Scan for the cell matching the given text and deliver its [x, y] coordinate at center. 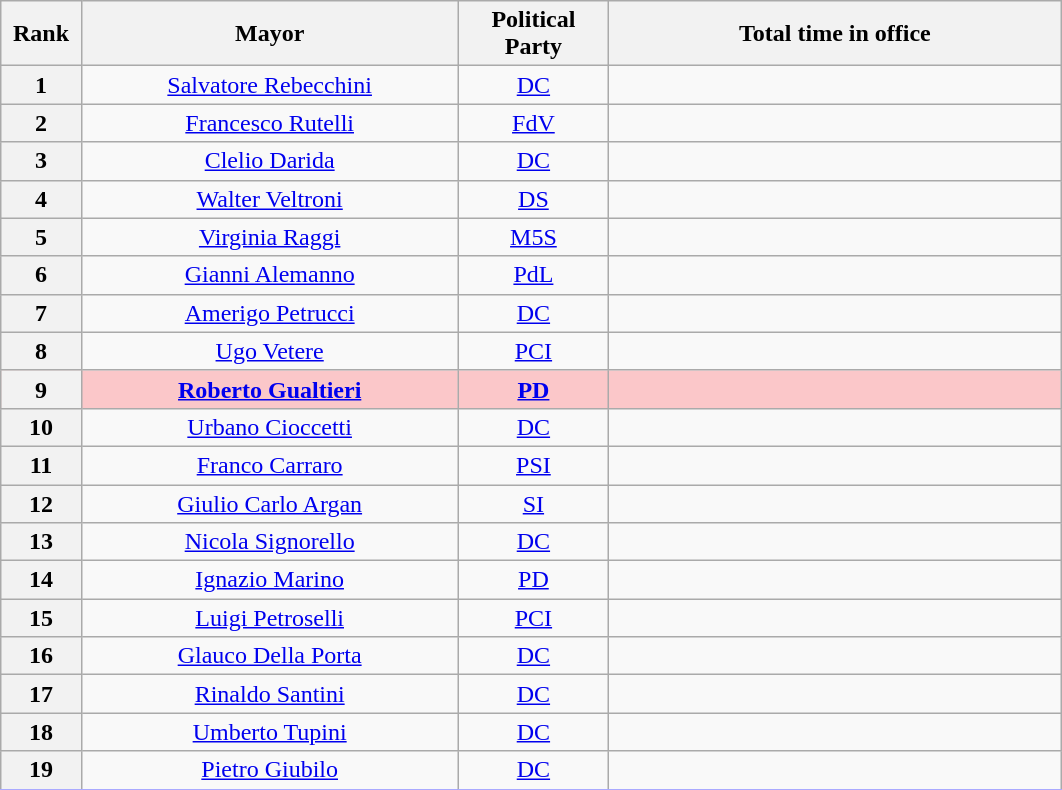
10 [42, 427]
1 [42, 85]
Francesco Rutelli [270, 123]
12 [42, 503]
2 [42, 123]
Clelio Darida [270, 161]
19 [42, 770]
5 [42, 237]
Giulio Carlo Argan [270, 503]
Roberto Gualtieri [270, 389]
7 [42, 313]
Ugo Vetere [270, 351]
Pietro Giubilo [270, 770]
Urbano Cioccetti [270, 427]
PdL [534, 275]
Rinaldo Santini [270, 694]
3 [42, 161]
FdV [534, 123]
8 [42, 351]
Nicola Signorello [270, 542]
Gianni Alemanno [270, 275]
Total time in office [835, 34]
16 [42, 656]
9 [42, 389]
15 [42, 618]
M5S [534, 237]
11 [42, 465]
Virginia Raggi [270, 237]
Amerigo Petrucci [270, 313]
Salvatore Rebecchini [270, 85]
PSI [534, 465]
6 [42, 275]
Umberto Tupini [270, 732]
4 [42, 199]
17 [42, 694]
Glauco Della Porta [270, 656]
Rank [42, 34]
18 [42, 732]
14 [42, 580]
SI [534, 503]
13 [42, 542]
DS [534, 199]
Franco Carraro [270, 465]
Political Party [534, 34]
Ignazio Marino [270, 580]
Walter Veltroni [270, 199]
Mayor [270, 34]
Luigi Petroselli [270, 618]
